Capture the cell that displays the provided text and extract its (x, y) central coordinate. 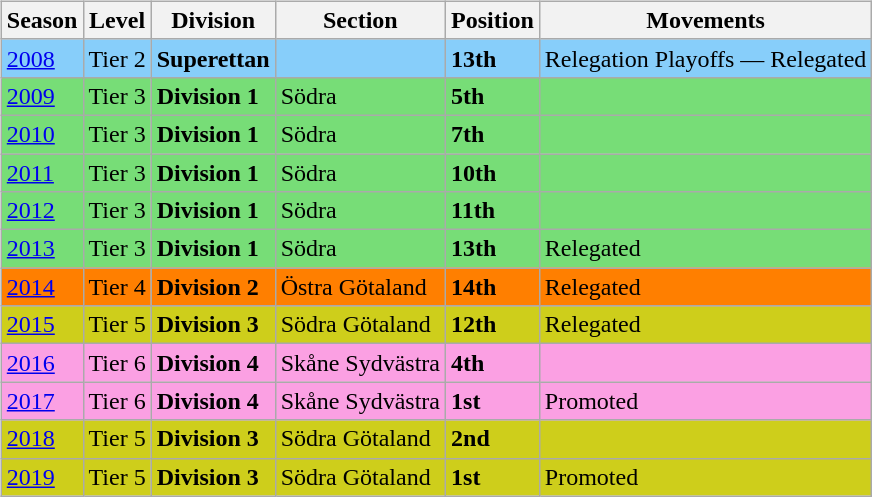
10th (493, 173)
11th (493, 211)
12th (493, 325)
Season (42, 20)
2015 (42, 325)
Tier 2 (117, 58)
2014 (42, 287)
5th (493, 96)
2018 (42, 439)
Superettan (213, 58)
Östra Götaland (360, 287)
Level (117, 20)
2017 (42, 401)
Relegation Playoffs — Relegated (706, 58)
Position (493, 20)
2008 (42, 58)
4th (493, 363)
Section (360, 20)
2016 (42, 363)
14th (493, 287)
2nd (493, 439)
7th (493, 134)
Tier 4 (117, 287)
Movements (706, 20)
Division (213, 20)
2011 (42, 173)
Division 2 (213, 287)
2010 (42, 134)
2009 (42, 96)
2012 (42, 211)
2019 (42, 477)
2013 (42, 249)
